Return [x, y] of the center of cell containing provided text 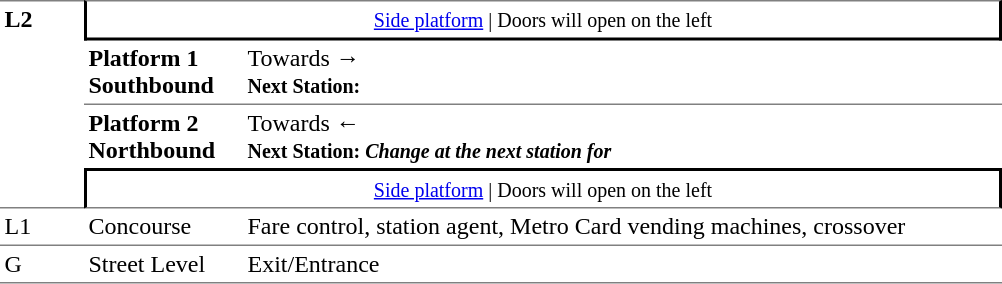
Towards → Next Station: [622, 72]
G [42, 264]
Platform 1Southbound [164, 72]
Exit/Entrance [622, 264]
Concourse [164, 226]
Platform 2Northbound [164, 136]
Street Level [164, 264]
L1 [42, 226]
L2 [42, 104]
Fare control, station agent, Metro Card vending machines, crossover [622, 226]
Towards ← Next Station: Change at the next station for [622, 136]
